Return the (x, y) coordinate for the center point of the cell that contains the specified text.  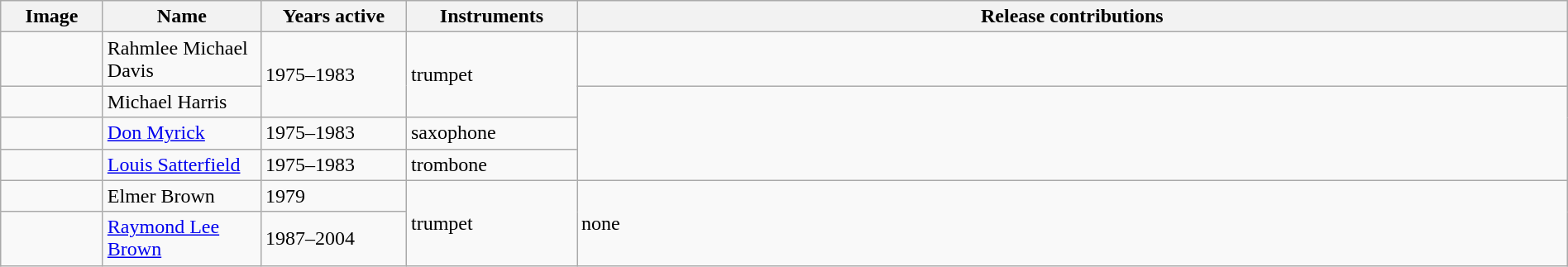
Rahmlee Michael Davis (182, 60)
Instruments (491, 17)
Don Myrick (182, 133)
none (1073, 223)
1979 (333, 196)
Michael Harris (182, 102)
1987–2004 (333, 238)
Image (52, 17)
Elmer Brown (182, 196)
Louis Satterfield (182, 164)
saxophone (491, 133)
Raymond Lee Brown (182, 238)
trombone (491, 164)
Years active (333, 17)
Name (182, 17)
Release contributions (1073, 17)
